Search for the cell housing the specified text and yield its [X, Y] center coordinate. 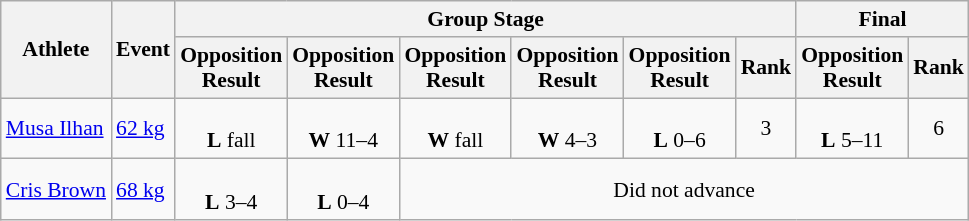
L 0–4 [343, 190]
L 5–11 [852, 128]
Athlete [56, 50]
Did not advance [684, 190]
Event [143, 50]
L 3–4 [231, 190]
62 kg [143, 128]
W 4–3 [567, 128]
68 kg [143, 190]
Group Stage [486, 19]
L fall [231, 128]
Musa Ilhan [56, 128]
Cris Brown [56, 190]
W 11–4 [343, 128]
6 [938, 128]
3 [766, 128]
Final [882, 19]
L 0–6 [680, 128]
W fall [455, 128]
